Search for the cell housing the specified text and yield its (x, y) center coordinate. 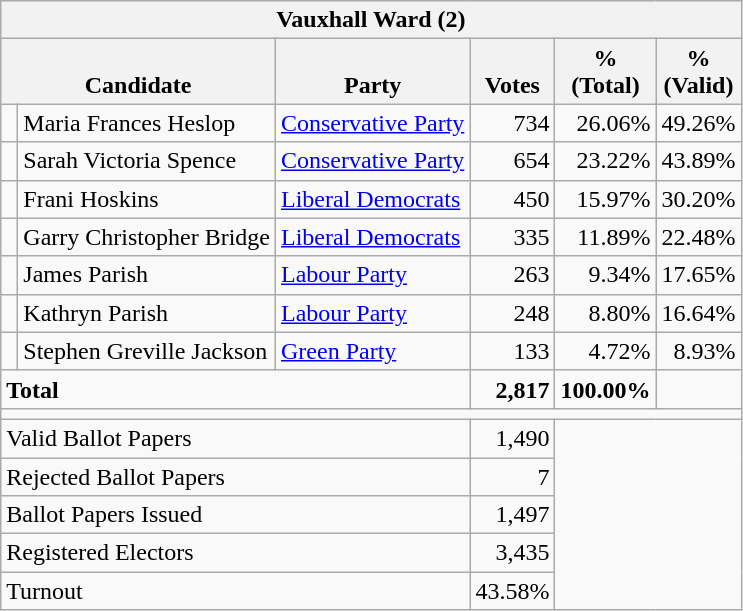
133 (512, 351)
2,817 (512, 389)
11.89% (606, 237)
8.80% (606, 313)
17.65% (698, 275)
15.97% (606, 199)
Garry Christopher Bridge (147, 237)
1,497 (512, 515)
4.72% (606, 351)
Sarah Victoria Spence (147, 161)
263 (512, 275)
Party (372, 72)
335 (512, 237)
Maria Frances Heslop (147, 123)
Rejected Ballot Papers (236, 477)
1,490 (512, 438)
%(Total) (606, 72)
%(Valid) (698, 72)
Frani Hoskins (147, 199)
Green Party (372, 351)
9.34% (606, 275)
Turnout (236, 591)
22.48% (698, 237)
Valid Ballot Papers (236, 438)
43.89% (698, 161)
30.20% (698, 199)
100.00% (606, 389)
43.58% (512, 591)
7 (512, 477)
3,435 (512, 553)
23.22% (606, 161)
Kathryn Parish (147, 313)
James Parish (147, 275)
16.64% (698, 313)
450 (512, 199)
Stephen Greville Jackson (147, 351)
Total (236, 389)
26.06% (606, 123)
Candidate (138, 72)
654 (512, 161)
Ballot Papers Issued (236, 515)
Registered Electors (236, 553)
734 (512, 123)
Votes (512, 72)
Vauxhall Ward (2) (371, 20)
49.26% (698, 123)
8.93% (698, 351)
248 (512, 313)
